Search for the cell housing the specified text and yield its [x, y] center coordinate. 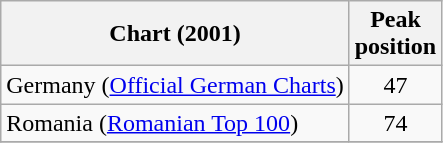
Romania (Romanian Top 100) [175, 123]
Germany (Official German Charts) [175, 85]
Chart (2001) [175, 34]
47 [395, 85]
74 [395, 123]
Peakposition [395, 34]
